From the cell containing the given text, extract its center point as (X, Y) coordinate. 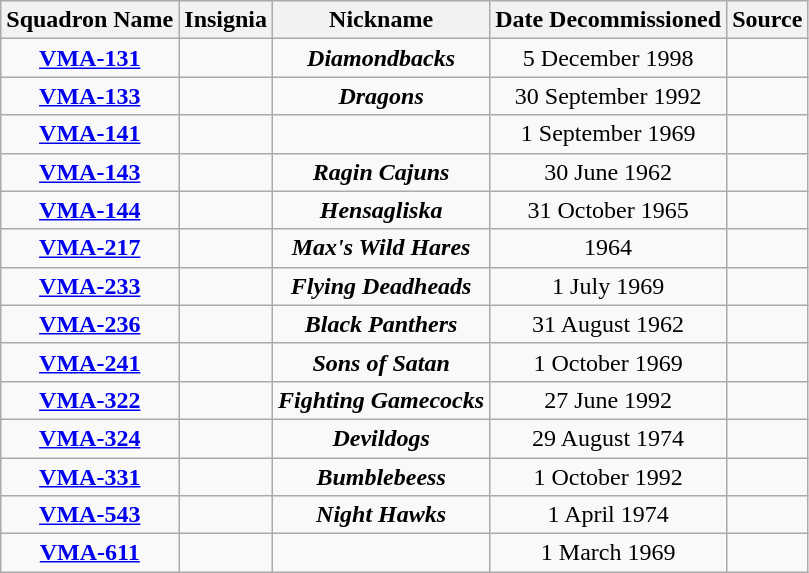
VMA-143 (90, 172)
1 October 1992 (608, 477)
Hensagliska (382, 210)
31 October 1965 (608, 210)
VMA-233 (90, 286)
VMA-611 (90, 553)
Max's Wild Hares (382, 248)
31 August 1962 (608, 324)
30 September 1992 (608, 96)
Ragin Cajuns (382, 172)
VMA-322 (90, 400)
Source (768, 20)
Flying Deadheads (382, 286)
VMA-144 (90, 210)
VMA-331 (90, 477)
Squadron Name (90, 20)
1964 (608, 248)
VMA-543 (90, 515)
Insignia (226, 20)
29 August 1974 (608, 438)
Night Hawks (382, 515)
VMA-133 (90, 96)
Dragons (382, 96)
30 June 1962 (608, 172)
Date Decommissioned (608, 20)
27 June 1992 (608, 400)
VMA-236 (90, 324)
Devildogs (382, 438)
1 October 1969 (608, 362)
Fighting Gamecocks (382, 400)
Nickname (382, 20)
1 April 1974 (608, 515)
1 September 1969 (608, 134)
VMA-217 (90, 248)
VMA-241 (90, 362)
VMA-324 (90, 438)
1 July 1969 (608, 286)
Diamondbacks (382, 58)
1 March 1969 (608, 553)
Sons of Satan (382, 362)
VMA-141 (90, 134)
Black Panthers (382, 324)
Bumblebeess (382, 477)
VMA-131 (90, 58)
5 December 1998 (608, 58)
